Search for the cell housing the specified text and yield its [X, Y] center coordinate. 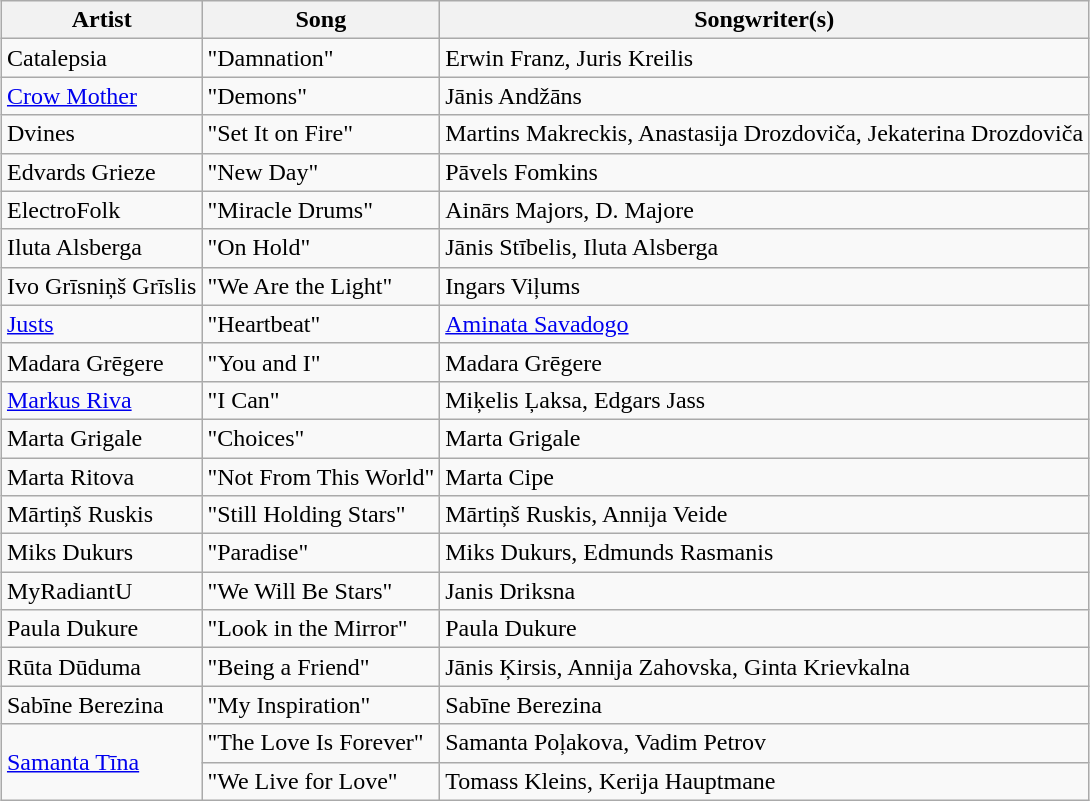
"We Are the Light" [321, 286]
Song [321, 20]
Aminata Savadogo [764, 324]
"Demons" [321, 96]
Ingars Viļums [764, 286]
Mārtiņš Ruskis, Annija Veide [764, 515]
Samanta Tīna [101, 762]
Crow Mother [101, 96]
Miks Dukurs, Edmunds Rasmanis [764, 553]
Erwin Franz, Juris Kreilis [764, 58]
Janis Driksna [764, 591]
Ainārs Majors, D. Majore [764, 210]
"Not From This World" [321, 477]
Songwriter(s) [764, 20]
Tomass Kleins, Kerija Hauptmane [764, 781]
"I Can" [321, 400]
Samanta Poļakova, Vadim Petrov [764, 743]
Edvards Grieze [101, 172]
Iluta Alsberga [101, 248]
Justs [101, 324]
Markus Riva [101, 400]
"You and I" [321, 362]
Ivo Grīsniņš Grīslis [101, 286]
Miks Dukurs [101, 553]
Artist [101, 20]
"Look in the Mirror" [321, 629]
Rūta Dūduma [101, 667]
Marta Ritova [101, 477]
Jānis Ķirsis, Annija Zahovska, Ginta Krievkalna [764, 667]
Marta Cipe [764, 477]
"We Live for Love" [321, 781]
Mārtiņš Ruskis [101, 515]
"Being a Friend" [321, 667]
Pāvels Fomkins [764, 172]
"Miracle Drums" [321, 210]
Jānis Andžāns [764, 96]
Dvines [101, 134]
Miķelis Ļaksa, Edgars Jass [764, 400]
"Paradise" [321, 553]
Martins Makreckis, Anastasija Drozdoviča, Jekaterina Drozdoviča [764, 134]
Catalepsia [101, 58]
MyRadiantU [101, 591]
"On Hold" [321, 248]
ElectroFolk [101, 210]
Jānis Stībelis, Iluta Alsberga [764, 248]
"The Love Is Forever" [321, 743]
"Damnation" [321, 58]
"Set It on Fire" [321, 134]
"Heartbeat" [321, 324]
"We Will Be Stars" [321, 591]
"My Inspiration" [321, 705]
"New Day" [321, 172]
"Choices" [321, 438]
"Still Holding Stars" [321, 515]
